Pinpoint the cell where the given text exists, returning its [X, Y] midpoint coordinate. 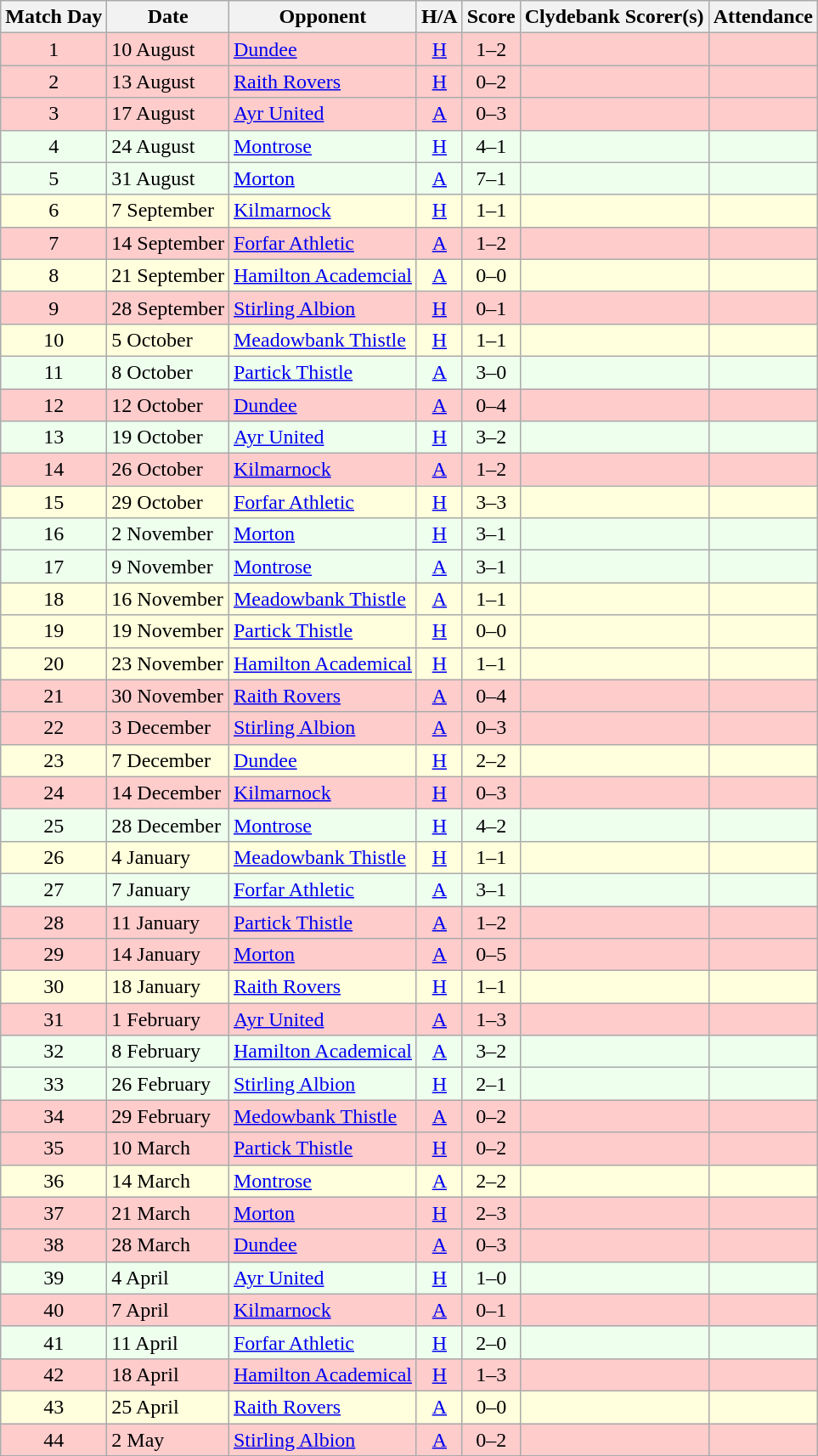
Match Day [54, 17]
7 April [168, 1310]
31 [54, 1019]
9 November [168, 567]
19 [54, 631]
31 August [168, 178]
4 [54, 146]
19 October [168, 437]
22 [54, 728]
36 [54, 1181]
10 August [168, 49]
26 [54, 857]
4 April [168, 1278]
30 [54, 987]
25 April [168, 1407]
Clydebank Scorer(s) [614, 17]
14 September [168, 243]
16 November [168, 599]
2–1 [491, 1084]
Hamilton Academcial [323, 275]
4–1 [491, 146]
3 December [168, 728]
8 February [168, 1052]
11 April [168, 1342]
28 December [168, 825]
1 February [168, 1019]
26 October [168, 470]
21 September [168, 275]
7–1 [491, 178]
18 April [168, 1374]
43 [54, 1407]
28 [54, 922]
3 [54, 114]
35 [54, 1148]
13 [54, 437]
13 August [168, 82]
2–3 [491, 1213]
28 March [168, 1245]
7 December [168, 760]
17 [54, 567]
5 [54, 178]
18 January [168, 987]
Attendance [763, 17]
30 November [168, 696]
15 [54, 502]
39 [54, 1278]
10 March [168, 1148]
H/A [439, 17]
Score [491, 17]
12 [54, 405]
21 [54, 696]
17 August [168, 114]
14 [54, 470]
33 [54, 1084]
4 January [168, 857]
Opponent [323, 17]
18 [54, 599]
11 [54, 372]
3–3 [491, 502]
21 March [168, 1213]
19 November [168, 631]
4–2 [491, 825]
37 [54, 1213]
6 [54, 211]
14 January [168, 955]
5 October [168, 340]
29 October [168, 502]
41 [54, 1342]
1–0 [491, 1278]
38 [54, 1245]
1 [54, 49]
23 [54, 760]
26 February [168, 1084]
11 January [168, 922]
34 [54, 1116]
8 [54, 275]
27 [54, 889]
32 [54, 1052]
20 [54, 663]
7 [54, 243]
2 November [168, 534]
2–0 [491, 1342]
7 January [168, 889]
24 August [168, 146]
3–0 [491, 372]
44 [54, 1440]
2 [54, 82]
14 December [168, 793]
42 [54, 1374]
24 [54, 793]
Medowbank Thistle [323, 1116]
Date [168, 17]
29 February [168, 1116]
14 March [168, 1181]
40 [54, 1310]
2 May [168, 1440]
0–5 [491, 955]
8 October [168, 372]
25 [54, 825]
29 [54, 955]
10 [54, 340]
16 [54, 534]
23 November [168, 663]
7 September [168, 211]
12 October [168, 405]
28 September [168, 308]
9 [54, 308]
